Find where the given text appears and provide that cell's center as [x, y] coordinate. 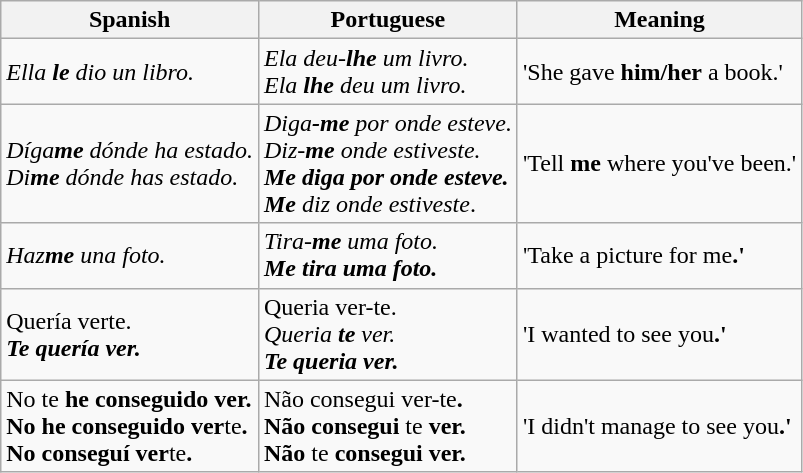
'Take a picture for me.' [659, 256]
Dígame dónde ha estado. Dime dónde has estado. [130, 164]
Não consegui ver-te.Não consegui te ver.Não te consegui ver. [388, 426]
Spanish [130, 20]
No te he conseguido ver.No he conseguido verte.No conseguí verte. [130, 426]
Ela deu-lhe um livro.Ela lhe deu um livro. [388, 72]
Diga-me por onde esteve.Diz-me onde estiveste.Me diga por onde esteve.Me diz onde estiveste. [388, 164]
Queria ver-te.Queria te ver.Te queria ver. [388, 334]
Hazme una foto. [130, 256]
'I wanted to see you.' [659, 334]
Ella le dio un libro. [130, 72]
Portuguese [388, 20]
Meaning [659, 20]
Quería verte.Te quería ver. [130, 334]
'Tell me where you've been.' [659, 164]
'I didn't manage to see you.' [659, 426]
'She gave him/her a book.' [659, 72]
Tira-me uma foto. Me tira uma foto. [388, 256]
